For the text-containing cell, return its midpoint in (X, Y) coordinate format. 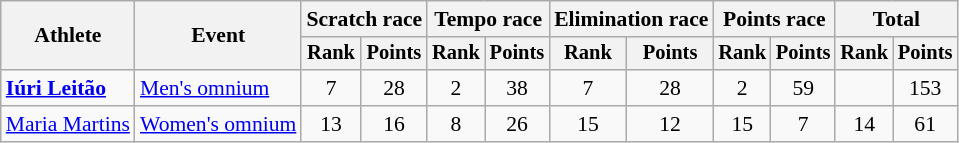
Iúri Leitão (68, 88)
61 (925, 124)
Event (218, 36)
Total (896, 19)
12 (670, 124)
26 (517, 124)
38 (517, 88)
Women's omnium (218, 124)
59 (803, 88)
153 (925, 88)
Points race (774, 19)
13 (330, 124)
Scratch race (364, 19)
Athlete (68, 36)
8 (456, 124)
Tempo race (488, 19)
Men's omnium (218, 88)
Maria Martins (68, 124)
Elimination race (631, 19)
16 (394, 124)
14 (864, 124)
